Detect which cell encompasses the target text, then output its [X, Y] center coordinate. 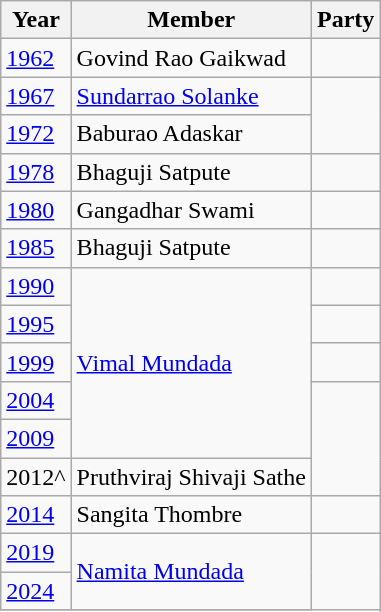
Baburao Adaskar [191, 134]
Sangita Thombre [191, 515]
2019 [36, 553]
1978 [36, 172]
2012^ [36, 477]
Govind Rao Gaikwad [191, 58]
1972 [36, 134]
Year [36, 20]
1967 [36, 96]
2024 [36, 591]
1980 [36, 210]
1962 [36, 58]
2009 [36, 438]
Namita Mundada [191, 572]
Pruthviraj Shivaji Sathe [191, 477]
Gangadhar Swami [191, 210]
Party [345, 20]
2014 [36, 515]
2004 [36, 400]
1999 [36, 362]
Sundarrao Solanke [191, 96]
1990 [36, 286]
Vimal Mundada [191, 362]
1995 [36, 324]
Member [191, 20]
1985 [36, 248]
